For the text-containing cell, return its midpoint in [X, Y] coordinate format. 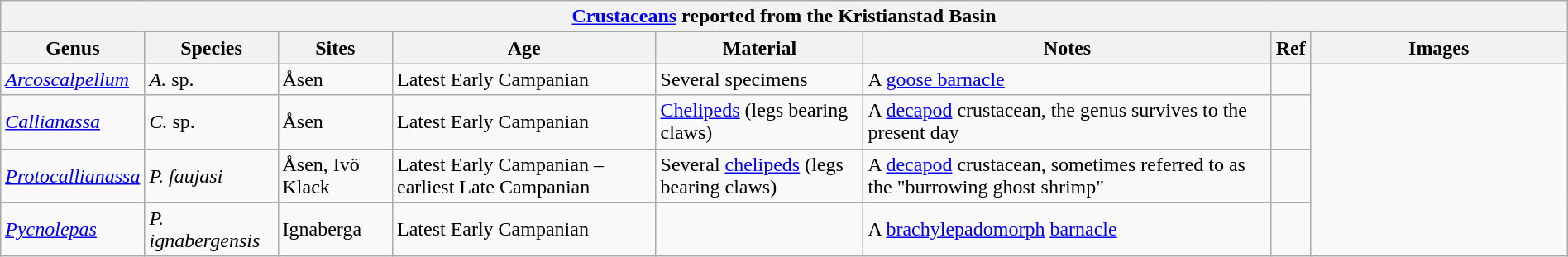
Species [212, 48]
Several specimens [759, 79]
Images [1439, 48]
Pycnolepas [73, 230]
Ref [1290, 48]
Callianassa [73, 122]
Latest Early Campanian – earliest Late Campanian [524, 175]
A. sp. [212, 79]
A decapod crustacean, the genus survives to the present day [1067, 122]
Chelipeds (legs bearing claws) [759, 122]
A brachylepadomorph barnacle [1067, 230]
A goose barnacle [1067, 79]
Ignaberga [335, 230]
Arcoscalpellum [73, 79]
Genus [73, 48]
Åsen, Ivö Klack [335, 175]
C. sp. [212, 122]
Notes [1067, 48]
Material [759, 48]
Sites [335, 48]
Age [524, 48]
Crustaceans reported from the Kristianstad Basin [784, 17]
Protocallianassa [73, 175]
P. ignabergensis [212, 230]
A decapod crustacean, sometimes referred to as the "burrowing ghost shrimp" [1067, 175]
P. faujasi [212, 175]
Several chelipeds (legs bearing claws) [759, 175]
